For the text-containing cell, return its midpoint in [x, y] coordinate format. 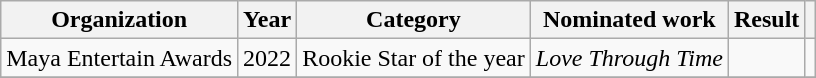
Maya Entertain Awards [120, 58]
Rookie Star of the year [414, 58]
Result [766, 20]
Love Through Time [629, 58]
Organization [120, 20]
Year [268, 20]
2022 [268, 58]
Nominated work [629, 20]
Category [414, 20]
